Return the (x, y) coordinate for the center point of the cell that contains the specified text.  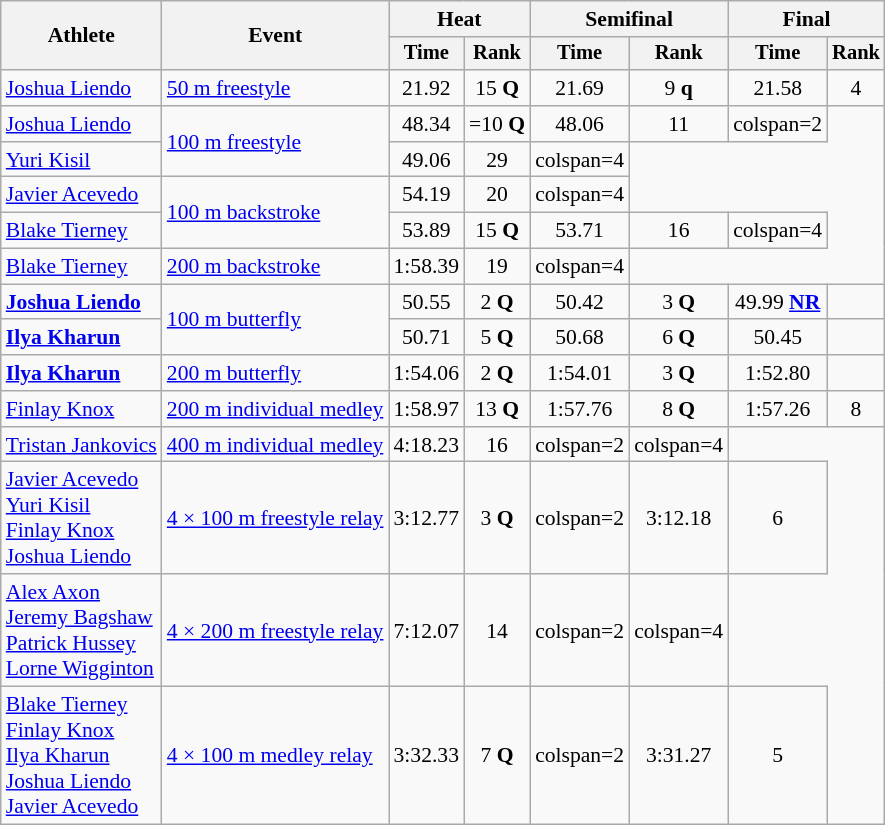
1:54.06 (426, 373)
11 (678, 124)
Final (806, 19)
20 (497, 195)
53.71 (580, 231)
50.55 (426, 302)
5 Q (497, 338)
1:58.97 (426, 409)
1:54.01 (580, 373)
50.45 (778, 338)
Tristan Jankovics (82, 445)
8 (856, 409)
4 (856, 88)
29 (497, 160)
Blake TierneyFinlay KnoxIlya KharunJoshua LiendoJavier Acevedo (82, 756)
Alex AxonJeremy BagshawPatrick HusseyLorne Wigginton (82, 630)
7:12.07 (426, 630)
1:58.39 (426, 267)
Javier Acevedo (82, 195)
200 m backstroke (276, 267)
Athlete (82, 36)
3:12.18 (678, 518)
21.92 (426, 88)
48.06 (580, 124)
200 m butterfly (276, 373)
49.99 NR (778, 302)
Semifinal (629, 19)
4:18.23 (426, 445)
4 × 100 m medley relay (276, 756)
5 (778, 756)
13 Q (497, 409)
1:57.26 (778, 409)
4 × 200 m freestyle relay (276, 630)
3:12.77 (426, 518)
400 m individual medley (276, 445)
14 (497, 630)
1:57.76 (580, 409)
3:32.33 (426, 756)
50 m freestyle (276, 88)
48.34 (426, 124)
Javier AcevedoYuri KisilFinlay KnoxJoshua Liendo (82, 518)
8 Q (678, 409)
100 m backstroke (276, 212)
9 q (678, 88)
50.42 (580, 302)
Yuri Kisil (82, 160)
Event (276, 36)
6 (778, 518)
7 Q (497, 756)
21.69 (580, 88)
50.71 (426, 338)
19 (497, 267)
100 m freestyle (276, 142)
53.89 (426, 231)
Heat (459, 19)
4 × 100 m freestyle relay (276, 518)
100 m butterfly (276, 320)
6 Q (678, 338)
=10 Q (497, 124)
21.58 (778, 88)
50.68 (580, 338)
Finlay Knox (82, 409)
54.19 (426, 195)
200 m individual medley (276, 409)
1:52.80 (778, 373)
3:31.27 (678, 756)
49.06 (426, 160)
